Detect which cell encompasses the target text, then output its [x, y] center coordinate. 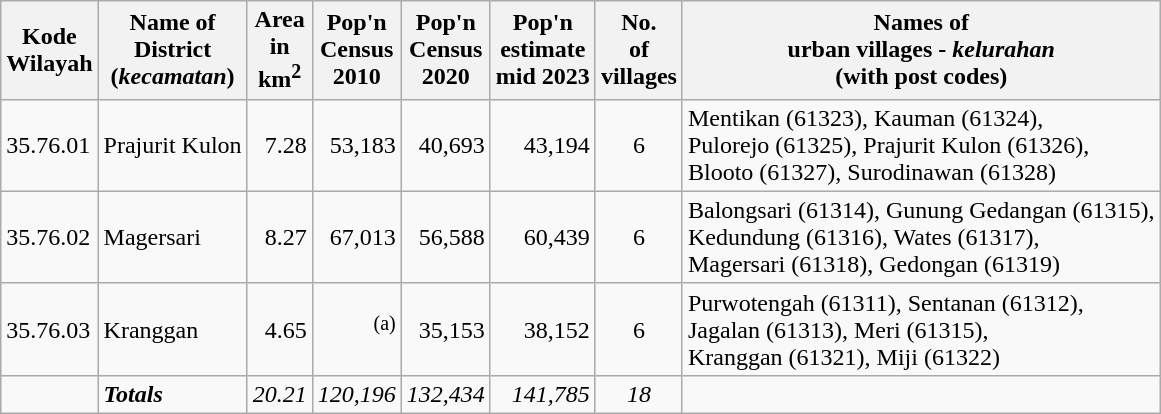
Balongsari (61314), Gunung Gedangan (61315), Kedundung (61316), Wates (61317), Magersari (61318), Gedongan (61319) [921, 237]
67,013 [356, 237]
7.28 [280, 145]
35.76.01 [50, 145]
Prajurit Kulon [172, 145]
40,693 [446, 145]
38,152 [542, 329]
Kode Wilayah [50, 50]
Pop'nCensus2020 [446, 50]
132,434 [446, 394]
35.76.03 [50, 329]
Purwotengah (61311), Sentanan (61312), Jagalan (61313), Meri (61315), Kranggan (61321), Miji (61322) [921, 329]
53,183 [356, 145]
Area in km2 [280, 50]
Names of urban villages - kelurahan(with post codes) [921, 50]
Totals [172, 394]
56,588 [446, 237]
Kranggan [172, 329]
35.76.02 [50, 237]
No. ofvillages [638, 50]
Pop'nCensus2010 [356, 50]
Magersari [172, 237]
35,153 [446, 329]
Mentikan (61323), Kauman (61324), Pulorejo (61325), Prajurit Kulon (61326), Blooto (61327), Surodinawan (61328) [921, 145]
(a) [356, 329]
20.21 [280, 394]
43,194 [542, 145]
4.65 [280, 329]
Pop'nestimatemid 2023 [542, 50]
60,439 [542, 237]
Name ofDistrict(kecamatan) [172, 50]
18 [638, 394]
141,785 [542, 394]
120,196 [356, 394]
8.27 [280, 237]
